From the cell containing the given text, extract its center point as [X, Y] coordinate. 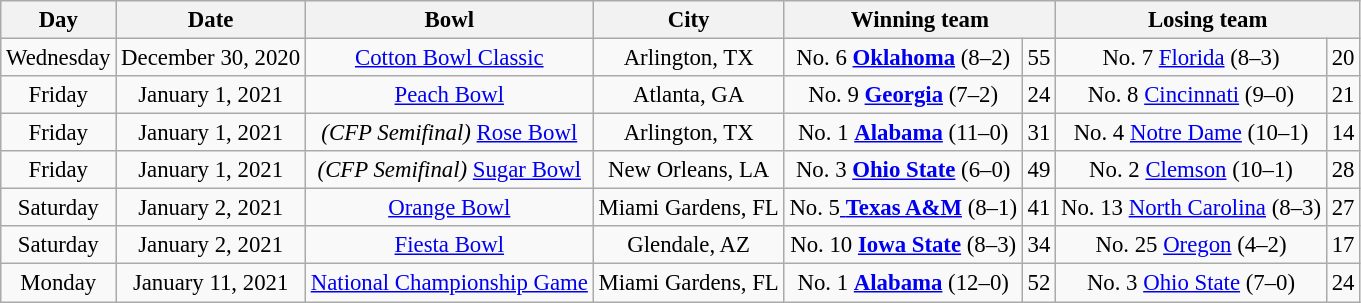
Glendale, AZ [688, 245]
No. 5 Texas A&M (8–1) [903, 208]
Atlanta, GA [688, 95]
Date [211, 20]
Bowl [449, 20]
14 [1342, 133]
28 [1342, 170]
No. 4 Notre Dame (10–1) [1192, 133]
Winning team [920, 20]
No. 3 Ohio State (6–0) [903, 170]
Orange Bowl [449, 208]
Cotton Bowl Classic [449, 58]
27 [1342, 208]
No. 9 Georgia (7–2) [903, 95]
(CFP Semifinal) Sugar Bowl [449, 170]
17 [1342, 245]
31 [1038, 133]
20 [1342, 58]
Day [58, 20]
New Orleans, LA [688, 170]
National Championship Game [449, 283]
No. 3 Ohio State (7–0) [1192, 283]
No. 25 Oregon (4–2) [1192, 245]
Monday [58, 283]
Fiesta Bowl [449, 245]
55 [1038, 58]
No. 2 Clemson (10–1) [1192, 170]
No. 8 Cincinnati (9–0) [1192, 95]
41 [1038, 208]
No. 1 Alabama (12–0) [903, 283]
(CFP Semifinal) Rose Bowl [449, 133]
No. 13 North Carolina (8–3) [1192, 208]
49 [1038, 170]
No. 7 Florida (8–3) [1192, 58]
Wednesday [58, 58]
No. 1 Alabama (11–0) [903, 133]
34 [1038, 245]
21 [1342, 95]
No. 6 Oklahoma (8–2) [903, 58]
Losing team [1208, 20]
January 11, 2021 [211, 283]
December 30, 2020 [211, 58]
Peach Bowl [449, 95]
No. 10 Iowa State (8–3) [903, 245]
52 [1038, 283]
City [688, 20]
